From the cell containing the given text, extract its center point as [X, Y] coordinate. 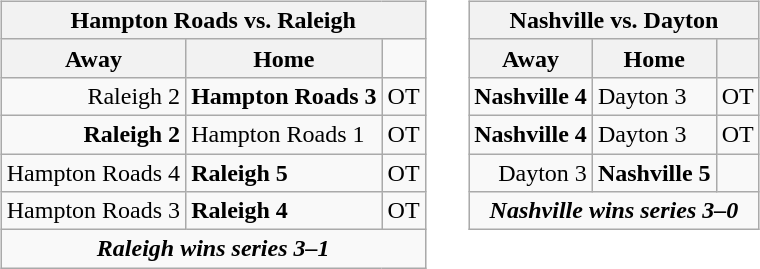
Raleigh 4 [284, 211]
Hampton Roads vs. Raleigh [213, 20]
Nashville wins series 3–0 [614, 211]
Hampton Roads 4 [93, 173]
Nashville vs. Dayton [614, 20]
Nashville 5 [654, 173]
Hampton Roads 1 [284, 134]
Raleigh wins series 3–1 [213, 249]
Raleigh 5 [284, 173]
